Provide the (x, y) coordinate of the cell's center where the given text is located.  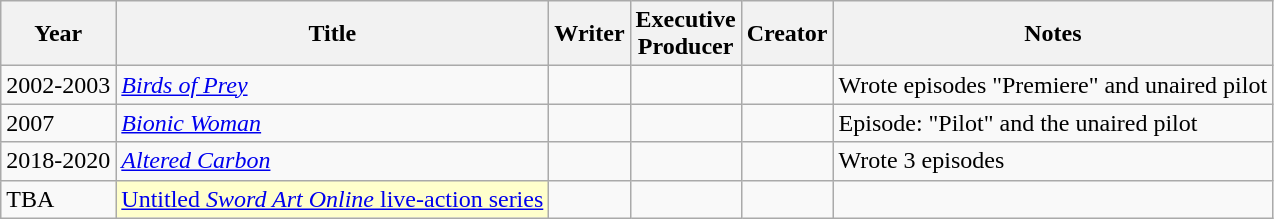
Title (332, 34)
Altered Carbon (332, 161)
Wrote episodes "Premiere" and unaired pilot (1053, 85)
2007 (58, 123)
ExecutiveProducer (686, 34)
Notes (1053, 34)
Year (58, 34)
Wrote 3 episodes (1053, 161)
Bionic Woman (332, 123)
2002-2003 (58, 85)
2018-2020 (58, 161)
Creator (787, 34)
Writer (590, 34)
Episode: "Pilot" and the unaired pilot (1053, 123)
TBA (58, 199)
Untitled Sword Art Online live-action series (332, 199)
Birds of Prey (332, 85)
